Capture the cell that displays the provided text and extract its [X, Y] central coordinate. 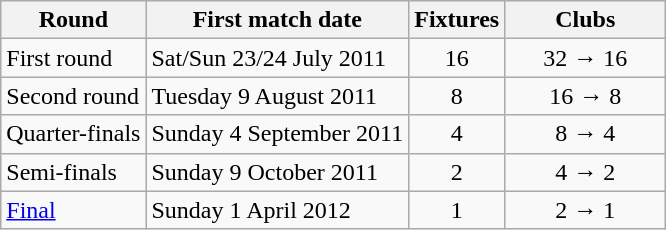
Final [74, 210]
16 → 8 [586, 96]
4 → 2 [586, 172]
4 [457, 134]
Semi-finals [74, 172]
16 [457, 58]
First match date [278, 20]
32 → 16 [586, 58]
2 [457, 172]
Sunday 9 October 2011 [278, 172]
Sat/Sun 23/24 July 2011 [278, 58]
2 → 1 [586, 210]
Quarter-finals [74, 134]
8 [457, 96]
8 → 4 [586, 134]
Round [74, 20]
Second round [74, 96]
Fixtures [457, 20]
Sunday 4 September 2011 [278, 134]
1 [457, 210]
Tuesday 9 August 2011 [278, 96]
Clubs [586, 20]
First round [74, 58]
Sunday 1 April 2012 [278, 210]
